Output the [x, y] coordinate of the center of the cell containing the given text.  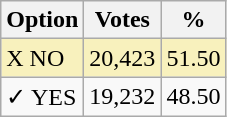
✓ YES [42, 97]
19,232 [122, 97]
X NO [42, 58]
Votes [122, 20]
20,423 [122, 58]
% [194, 20]
Option [42, 20]
51.50 [194, 58]
48.50 [194, 97]
